Extract the [x, y] coordinate from the center of the cell holding the provided text.  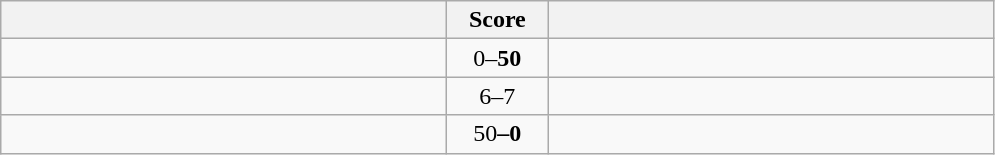
50–0 [498, 134]
Score [498, 20]
0–50 [498, 58]
6–7 [498, 96]
